Provide the [x, y] coordinate of the cell's center where the given text is located.  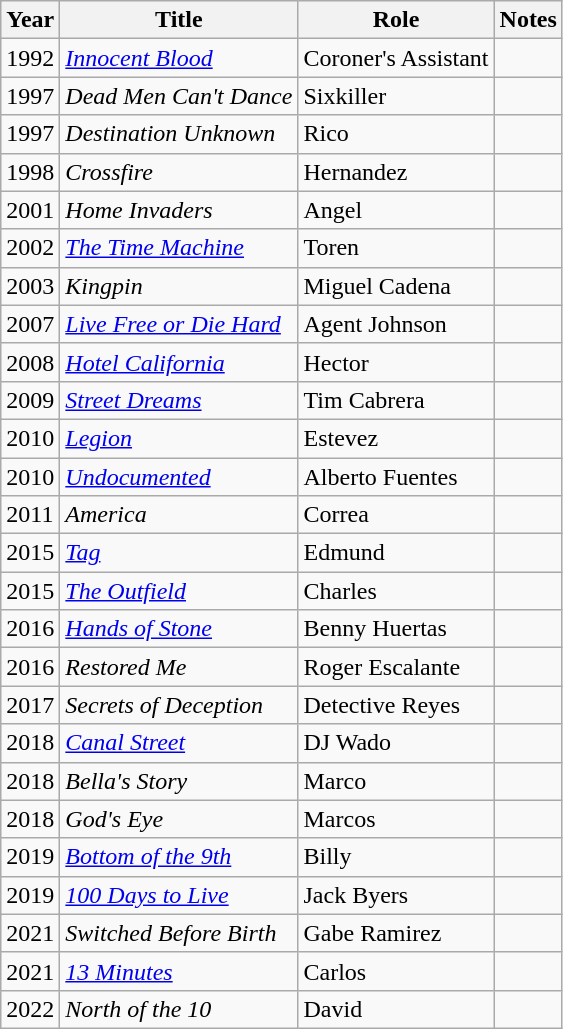
2011 [30, 515]
Rico [396, 134]
Alberto Fuentes [396, 477]
Bella's Story [179, 781]
Marcos [396, 819]
DJ Wado [396, 743]
Dead Men Can't Dance [179, 96]
1992 [30, 58]
Sixkiller [396, 96]
Estevez [396, 438]
God's Eye [179, 819]
Hector [396, 362]
Legion [179, 438]
2002 [30, 248]
Restored Me [179, 667]
Correa [396, 515]
100 Days to Live [179, 895]
Bottom of the 9th [179, 857]
2009 [30, 400]
Kingpin [179, 286]
Street Dreams [179, 400]
Year [30, 20]
Billy [396, 857]
Canal Street [179, 743]
Live Free or Die Hard [179, 324]
Title [179, 20]
Roger Escalante [396, 667]
Crossfire [179, 172]
Undocumented [179, 477]
Edmund [396, 553]
Tim Cabrera [396, 400]
David [396, 1009]
2022 [30, 1009]
2003 [30, 286]
Hands of Stone [179, 629]
Agent Johnson [396, 324]
Hernandez [396, 172]
2017 [30, 705]
Carlos [396, 971]
2001 [30, 210]
Notes [528, 20]
Detective Reyes [396, 705]
Switched Before Birth [179, 933]
13 Minutes [179, 971]
Home Invaders [179, 210]
2007 [30, 324]
Coroner's Assistant [396, 58]
Marco [396, 781]
The Time Machine [179, 248]
Miguel Cadena [396, 286]
1998 [30, 172]
Tag [179, 553]
America [179, 515]
Gabe Ramirez [396, 933]
North of the 10 [179, 1009]
Hotel California [179, 362]
Destination Unknown [179, 134]
Jack Byers [396, 895]
Role [396, 20]
Secrets of Deception [179, 705]
Toren [396, 248]
The Outfield [179, 591]
Benny Huertas [396, 629]
Angel [396, 210]
Charles [396, 591]
2008 [30, 362]
Innocent Blood [179, 58]
